Detect which cell encompasses the target text, then output its [X, Y] center coordinate. 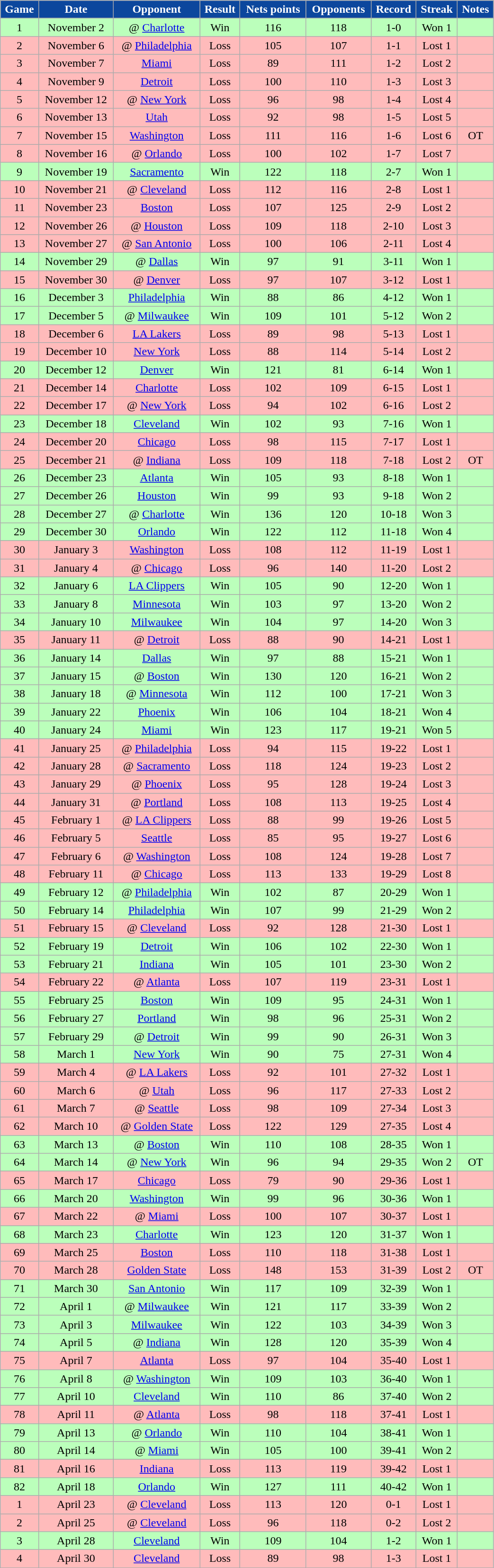
November 7 [76, 63]
68 [20, 1234]
April 1 [76, 1306]
April 3 [76, 1324]
January 8 [76, 604]
December 12 [76, 370]
2-10 [393, 226]
17 [20, 316]
1-0 [393, 27]
39 [20, 712]
0-2 [393, 1523]
41 [20, 748]
19-27 [393, 838]
1-4 [393, 99]
40-42 [393, 1487]
34-39 [393, 1324]
23-30 [393, 964]
January 22 [76, 712]
April 13 [76, 1433]
January 28 [76, 766]
January 11 [76, 640]
46 [20, 838]
23-31 [393, 982]
Denver [157, 370]
54 [20, 982]
8 [20, 153]
32 [20, 586]
18 [20, 334]
72 [20, 1306]
33 [20, 604]
12 [20, 226]
November 9 [76, 81]
65 [20, 1180]
39-42 [393, 1469]
6-15 [393, 388]
@ Utah [157, 1090]
136 [273, 514]
73 [20, 1324]
November 27 [76, 244]
3-12 [393, 280]
February 29 [76, 1036]
@ Houston [157, 226]
Utah [157, 117]
March 23 [76, 1234]
@ Minnesota [157, 694]
March 25 [76, 1252]
November 23 [76, 207]
27 [20, 496]
10-18 [393, 514]
24 [20, 442]
December 6 [76, 334]
Portland [157, 1018]
March 17 [76, 1180]
March 30 [76, 1288]
19-28 [393, 856]
@ LA Lakers [157, 1072]
LA Clippers [157, 586]
February 21 [76, 964]
@ LA Clippers [157, 820]
November 15 [76, 135]
62 [20, 1126]
27-31 [393, 1054]
56 [20, 1018]
21-30 [393, 928]
74 [20, 1342]
@ Dallas [157, 262]
59 [20, 1072]
April 16 [76, 1469]
5-13 [393, 334]
130 [273, 676]
Record [393, 9]
69 [20, 1252]
22 [20, 406]
19-25 [393, 802]
November 30 [76, 280]
April 25 [76, 1523]
114 [338, 352]
37 [20, 676]
March 20 [76, 1198]
153 [338, 1270]
January 10 [76, 622]
7-18 [393, 460]
@ Golden State [157, 1126]
April 14 [76, 1451]
51 [20, 928]
December 10 [76, 352]
38-41 [393, 1433]
November 6 [76, 45]
7-17 [393, 442]
December 21 [76, 460]
18-21 [393, 712]
66 [20, 1198]
March 13 [76, 1144]
January 24 [76, 730]
22-30 [393, 946]
14-20 [393, 622]
March 6 [76, 1090]
44 [20, 802]
61 [20, 1108]
29 [20, 532]
35-40 [393, 1360]
31 [20, 568]
February 12 [76, 892]
36 [20, 658]
12-20 [393, 586]
13-20 [393, 604]
November 13 [76, 117]
17-21 [393, 694]
26-31 [393, 1036]
21 [20, 388]
December 17 [76, 406]
3-11 [393, 262]
19-29 [393, 874]
8-18 [393, 478]
80 [20, 1451]
Dallas [157, 658]
April 30 [76, 1559]
30-37 [393, 1216]
53 [20, 964]
March 1 [76, 1054]
November 16 [76, 153]
February 6 [76, 856]
February 25 [76, 1000]
1-5 [393, 117]
2-7 [393, 171]
1-7 [393, 153]
April 11 [76, 1415]
@ Sacramento [157, 766]
January 4 [76, 568]
Seattle [157, 838]
55 [20, 1000]
148 [273, 1270]
Streak [437, 9]
Date [76, 9]
14 [20, 262]
January 3 [76, 550]
March 10 [76, 1126]
1-6 [393, 135]
60 [20, 1090]
5 [20, 99]
33-39 [393, 1306]
19-23 [393, 766]
85 [273, 838]
36-40 [393, 1379]
Opponent [157, 9]
70 [20, 1270]
March 28 [76, 1270]
2-8 [393, 189]
29-36 [393, 1180]
7-16 [393, 424]
January 31 [76, 802]
6-16 [393, 406]
140 [338, 568]
Won 5 [437, 730]
1-1 [393, 45]
11-18 [393, 532]
34 [20, 622]
31-39 [393, 1270]
Game [20, 9]
129 [338, 1126]
20 [20, 370]
9 [20, 171]
47 [20, 856]
82 [20, 1487]
25-31 [393, 1018]
37-41 [393, 1415]
58 [20, 1054]
27-33 [393, 1090]
November 12 [76, 99]
January 14 [76, 658]
March 4 [76, 1072]
32-39 [393, 1288]
67 [20, 1216]
16-21 [393, 676]
4-12 [393, 298]
50 [20, 910]
February 5 [76, 838]
Minnesota [157, 604]
@ Phoenix [157, 784]
87 [338, 892]
January 29 [76, 784]
0-1 [393, 1505]
5-12 [393, 316]
Lost 8 [437, 874]
December 3 [76, 298]
11-20 [393, 568]
LA Lakers [157, 334]
27-34 [393, 1108]
13 [20, 244]
14-21 [393, 640]
52 [20, 946]
2-11 [393, 244]
February 22 [76, 982]
April 7 [76, 1360]
December 23 [76, 478]
19-24 [393, 784]
26 [20, 478]
December 20 [76, 442]
43 [20, 784]
2-9 [393, 207]
25 [20, 460]
28 [20, 514]
37-40 [393, 1397]
6-14 [393, 370]
20-29 [393, 892]
Golden State [157, 1270]
30-36 [393, 1198]
Notes [476, 9]
31-38 [393, 1252]
49 [20, 892]
23 [20, 424]
January 18 [76, 694]
30 [20, 550]
February 11 [76, 874]
45 [20, 820]
64 [20, 1162]
January 6 [76, 586]
April 18 [76, 1487]
Sacramento [157, 171]
February 19 [76, 946]
127 [273, 1487]
39-41 [393, 1451]
91 [338, 262]
7 [20, 135]
57 [20, 1036]
December 5 [76, 316]
35-39 [393, 1342]
November 21 [76, 189]
21-29 [393, 910]
April 28 [76, 1541]
24-31 [393, 1000]
35 [20, 640]
@ San Antonio [157, 244]
Opponents [338, 9]
133 [338, 874]
11 [20, 207]
38 [20, 694]
San Antonio [157, 1288]
48 [20, 874]
January 25 [76, 748]
63 [20, 1144]
78 [20, 1415]
42 [20, 766]
April 10 [76, 1397]
16 [20, 298]
November 26 [76, 226]
28-35 [393, 1144]
February 27 [76, 1018]
February 14 [76, 910]
27-32 [393, 1072]
March 22 [76, 1216]
5-14 [393, 352]
December 26 [76, 496]
15-21 [393, 658]
77 [20, 1397]
27-35 [393, 1126]
January 15 [76, 676]
@ Denver [157, 280]
19-21 [393, 730]
31-37 [393, 1234]
December 14 [76, 388]
19-26 [393, 820]
December 27 [76, 514]
Phoenix [157, 712]
March 14 [76, 1162]
November 19 [76, 171]
@ Seattle [157, 1108]
February 1 [76, 820]
11-19 [393, 550]
10 [20, 189]
March 7 [76, 1108]
April 23 [76, 1505]
125 [338, 207]
29-35 [393, 1162]
9-18 [393, 496]
Houston [157, 496]
December 30 [76, 532]
19-22 [393, 748]
76 [20, 1379]
December 18 [76, 424]
19 [20, 352]
@ Portland [157, 802]
Nets points [273, 9]
6 [20, 117]
February 15 [76, 928]
April 8 [76, 1379]
November 2 [76, 27]
71 [20, 1288]
April 5 [76, 1342]
Result [220, 9]
15 [20, 280]
40 [20, 730]
November 29 [76, 262]
